Return the (x, y) coordinate for the center point of the cell that contains the specified text.  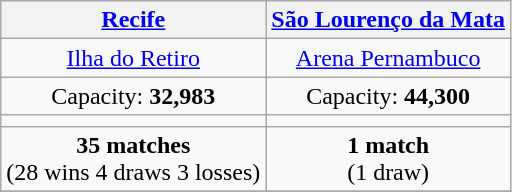
35 matches(28 wins 4 draws 3 losses) (134, 158)
1 match(1 draw) (388, 158)
Capacity: 44,300 (388, 96)
Ilha do Retiro (134, 58)
Recife (134, 20)
Capacity: 32,983 (134, 96)
São Lourenço da Mata (388, 20)
Arena Pernambuco (388, 58)
